Return the (x, y) coordinate for the center point of the cell that contains the specified text.  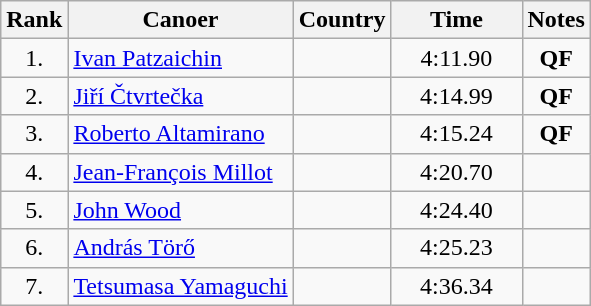
Jiří Čtvrtečka (180, 96)
Roberto Altamirano (180, 134)
3. (34, 134)
4:15.24 (456, 134)
1. (34, 58)
6. (34, 248)
Country (342, 20)
Tetsumasa Yamaguchi (180, 286)
4:25.23 (456, 248)
Time (456, 20)
Jean-François Millot (180, 172)
4:11.90 (456, 58)
4:14.99 (456, 96)
2. (34, 96)
Ivan Patzaichin (180, 58)
4:24.40 (456, 210)
Canoer (180, 20)
4:20.70 (456, 172)
Rank (34, 20)
András Törő (180, 248)
7. (34, 286)
4. (34, 172)
Notes (556, 20)
4:36.34 (456, 286)
John Wood (180, 210)
5. (34, 210)
